Scan for the cell matching the given text and deliver its (x, y) coordinate at center. 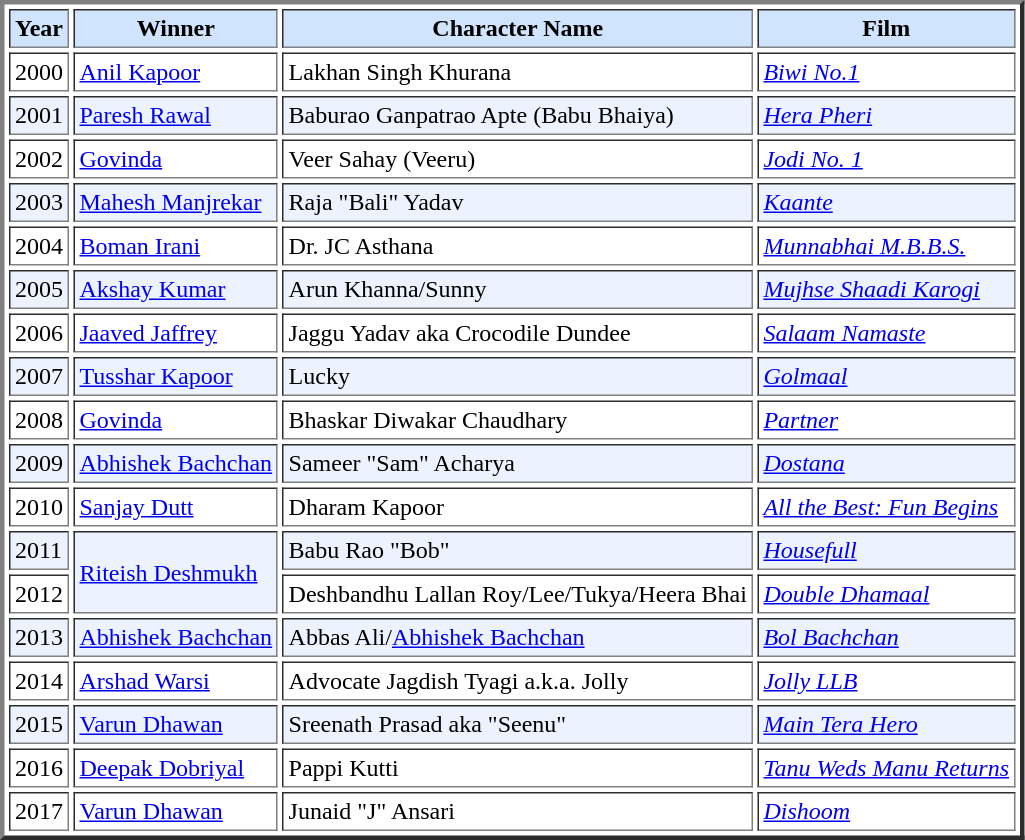
2011 (39, 550)
2003 (39, 202)
Anil Kapoor (176, 72)
Jaggu Yadav aka Crocodile Dundee (518, 334)
Arun Khanna/Sunny (518, 290)
Junaid "J" Ansari (518, 812)
Double Dhamaal (886, 594)
Dr. JC Asthana (518, 246)
Advocate Jagdish Tyagi a.k.a. Jolly (518, 682)
Deshbandhu Lallan Roy/Lee/Tukya/Heera Bhai (518, 594)
Deepak Dobriyal (176, 768)
Pappi Kutti (518, 768)
2002 (39, 160)
2016 (39, 768)
Riteish Deshmukh (176, 572)
Baburao Ganpatrao Apte (Babu Bhaiya) (518, 116)
2013 (39, 638)
Sreenath Prasad aka "Seenu" (518, 724)
Lakhan Singh Khurana (518, 72)
Jodi No. 1 (886, 160)
2014 (39, 682)
2008 (39, 420)
Tanu Weds Manu Returns (886, 768)
Film (886, 28)
2004 (39, 246)
Munnabhai M.B.B.S. (886, 246)
Bhaskar Diwakar Chaudhary (518, 420)
Character Name (518, 28)
Golmaal (886, 376)
Winner (176, 28)
Jaaved Jaffrey (176, 334)
2017 (39, 812)
Dishoom (886, 812)
2007 (39, 376)
Kaante (886, 202)
2012 (39, 594)
Dharam Kapoor (518, 508)
Abbas Ali/Abhishek Bachchan (518, 638)
Jolly LLB (886, 682)
Mahesh Manjrekar (176, 202)
Sanjay Dutt (176, 508)
Housefull (886, 550)
Paresh Rawal (176, 116)
Biwi No.1 (886, 72)
2005 (39, 290)
Veer Sahay (Veeru) (518, 160)
Partner (886, 420)
2000 (39, 72)
2015 (39, 724)
Arshad Warsi (176, 682)
All the Best: Fun Begins (886, 508)
Sameer "Sam" Acharya (518, 464)
Boman Irani (176, 246)
2006 (39, 334)
Year (39, 28)
Dostana (886, 464)
Mujhse Shaadi Karogi (886, 290)
Main Tera Hero (886, 724)
Tusshar Kapoor (176, 376)
2010 (39, 508)
Salaam Namaste (886, 334)
2009 (39, 464)
Babu Rao "Bob" (518, 550)
Bol Bachchan (886, 638)
Akshay Kumar (176, 290)
Raja "Bali" Yadav (518, 202)
Lucky (518, 376)
Hera Pheri (886, 116)
2001 (39, 116)
